Determine the [X, Y] coordinate at the center of the cell enclosing the given text.  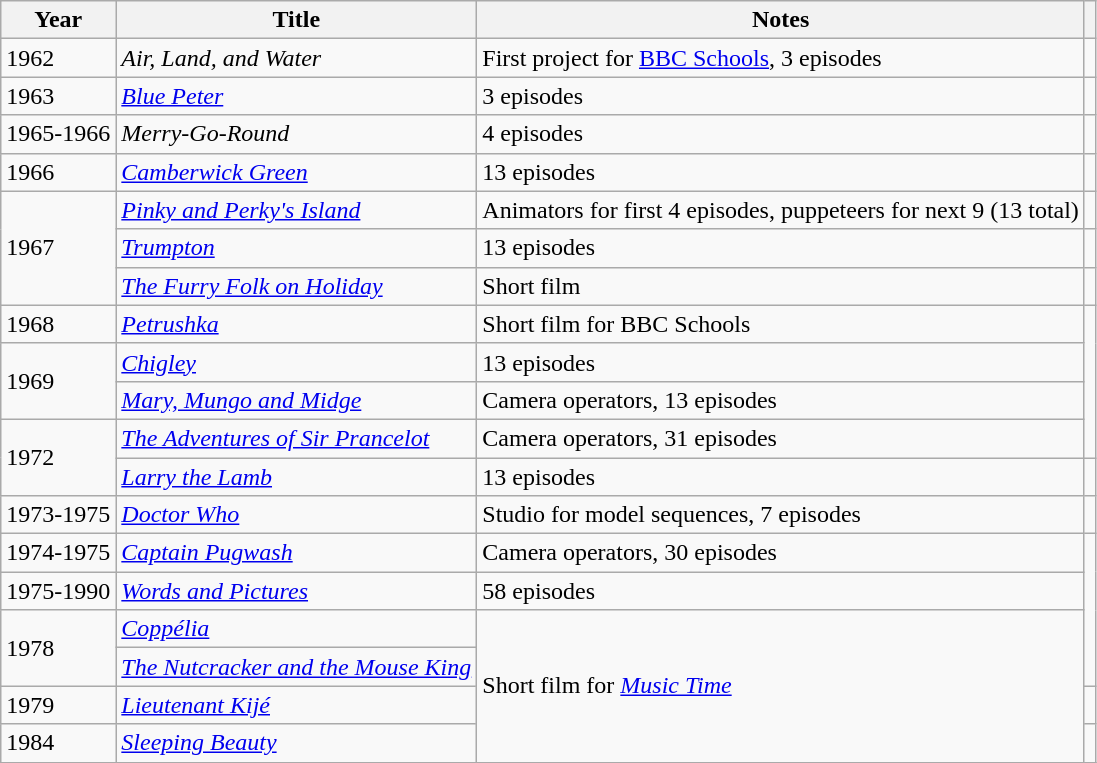
1968 [58, 324]
Doctor Who [296, 515]
The Nutcracker and the Mouse King [296, 667]
1973-1975 [58, 515]
Mary, Mungo and Midge [296, 400]
Camera operators, 30 episodes [781, 553]
1963 [58, 96]
4 episodes [781, 134]
58 episodes [781, 591]
Short film for BBC Schools [781, 324]
Animators for first 4 episodes, puppeteers for next 9 (13 total) [781, 210]
Short film [781, 286]
1984 [58, 743]
Lieutenant Kijé [296, 705]
Sleeping Beauty [296, 743]
Captain Pugwash [296, 553]
Camera operators, 31 episodes [781, 438]
1979 [58, 705]
The Furry Folk on Holiday [296, 286]
Notes [781, 20]
Short film for Music Time [781, 686]
3 episodes [781, 96]
Pinky and Perky's Island [296, 210]
Blue Peter [296, 96]
Air, Land, and Water [296, 58]
First project for BBC Schools, 3 episodes [781, 58]
Words and Pictures [296, 591]
1969 [58, 381]
Camera operators, 13 episodes [781, 400]
Studio for model sequences, 7 episodes [781, 515]
The Adventures of Sir Prancelot [296, 438]
Camberwick Green [296, 172]
Larry the Lamb [296, 477]
1965-1966 [58, 134]
1974-1975 [58, 553]
Chigley [296, 362]
1972 [58, 457]
Year [58, 20]
1966 [58, 172]
1967 [58, 248]
Petrushka [296, 324]
Coppélia [296, 629]
Trumpton [296, 248]
1978 [58, 648]
1962 [58, 58]
Title [296, 20]
1975-1990 [58, 591]
Merry-Go-Round [296, 134]
